For the text-containing cell, return its midpoint in [x, y] coordinate format. 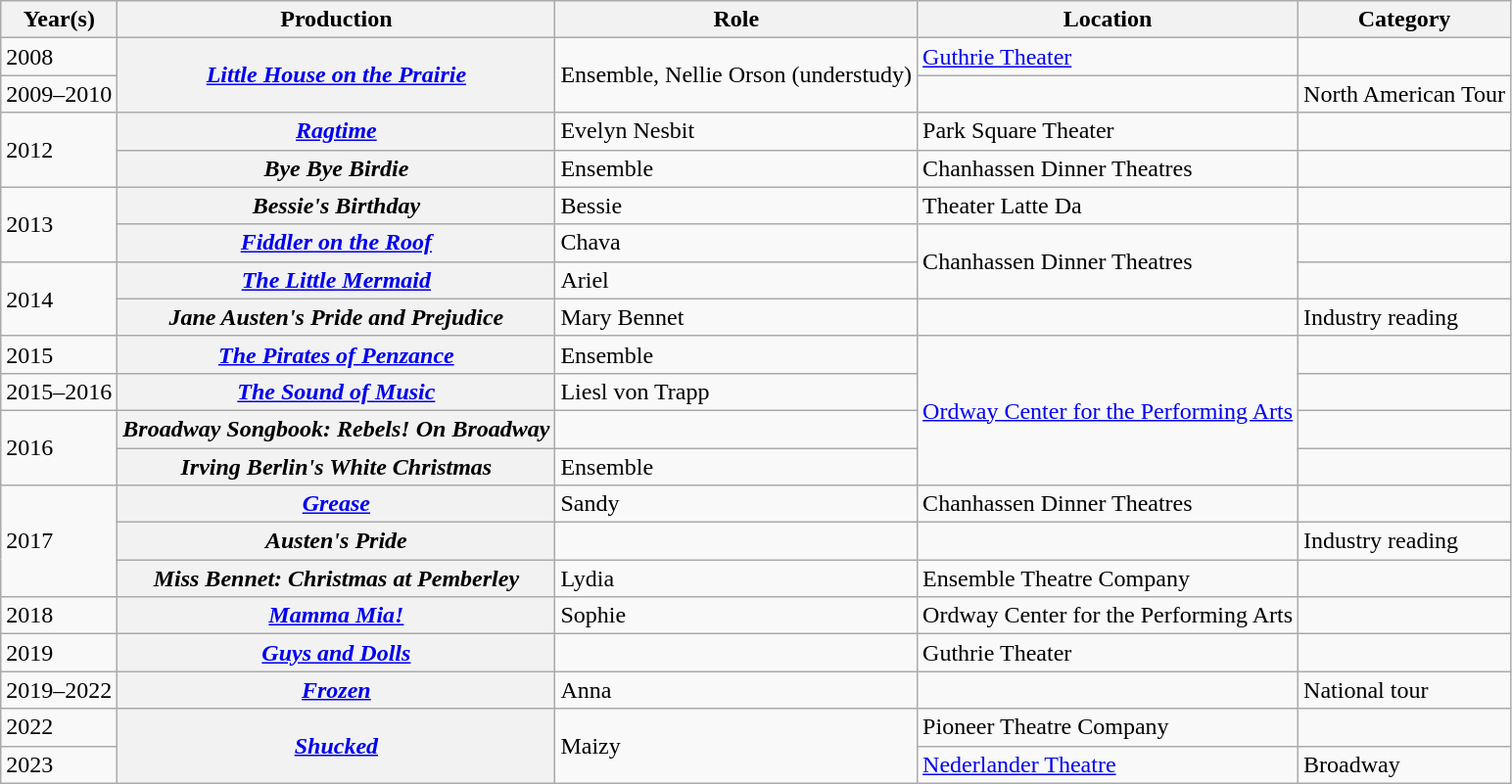
Ensemble Theatre Company [1109, 578]
2018 [59, 616]
Irving Berlin's White Christmas [337, 467]
Ariel [736, 280]
Role [736, 20]
Guys and Dolls [337, 653]
Bye Bye Birdie [337, 168]
2022 [59, 727]
Austen's Pride [337, 541]
Bessie [736, 206]
The Sound of Music [337, 392]
Broadway Songbook: Rebels! On Broadway [337, 429]
Grease [337, 504]
Chava [736, 243]
Broadway [1404, 764]
Location [1109, 20]
2023 [59, 764]
North American Tour [1404, 94]
Theater Latte Da [1109, 206]
2012 [59, 150]
2015–2016 [59, 392]
2019–2022 [59, 690]
Sandy [736, 504]
Sophie [736, 616]
The Little Mermaid [337, 280]
2013 [59, 224]
2008 [59, 57]
Shucked [337, 746]
2014 [59, 299]
Lydia [736, 578]
Fiddler on the Roof [337, 243]
Ensemble, Nellie Orson (understudy) [736, 75]
Maizy [736, 746]
Evelyn Nesbit [736, 131]
Park Square Theater [1109, 131]
Production [337, 20]
Little House on the Prairie [337, 75]
Liesl von Trapp [736, 392]
Year(s) [59, 20]
Anna [736, 690]
Nederlander Theatre [1109, 764]
2016 [59, 447]
Mary Bennet [736, 317]
2019 [59, 653]
2015 [59, 354]
Bessie's Birthday [337, 206]
2009–2010 [59, 94]
2017 [59, 541]
Category [1404, 20]
National tour [1404, 690]
The Pirates of Penzance [337, 354]
Miss Bennet: Christmas at Pemberley [337, 578]
Ragtime [337, 131]
Pioneer Theatre Company [1109, 727]
Jane Austen's Pride and Prejudice [337, 317]
Mamma Mia! [337, 616]
Frozen [337, 690]
